Return the (X, Y) coordinate for the center point of the cell that contains the specified text.  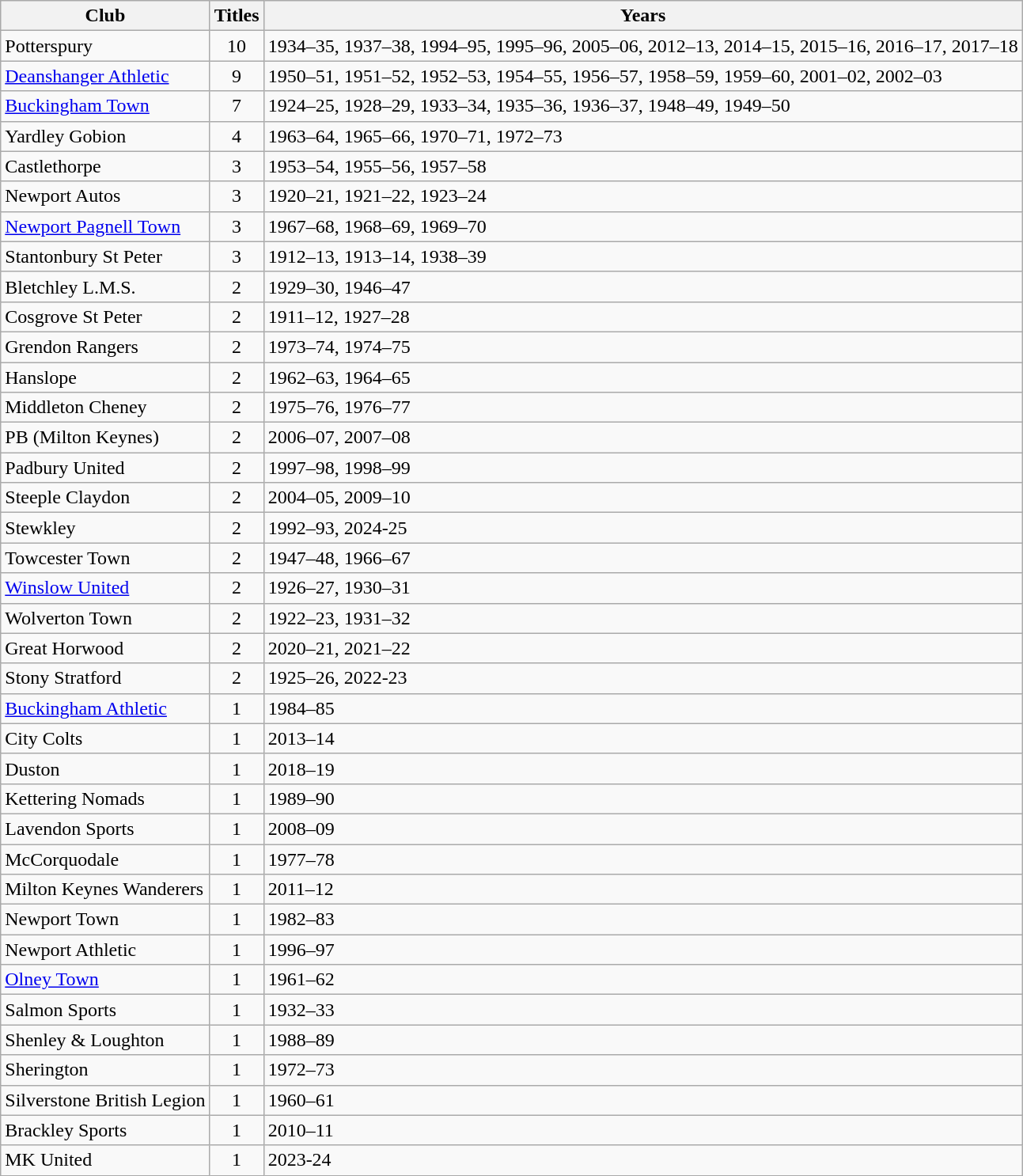
Stony Stratford (105, 678)
2018–19 (642, 768)
City Colts (105, 738)
Years (642, 16)
Newport Autos (105, 196)
Lavendon Sports (105, 829)
Towcester Town (105, 558)
1925–26, 2022-23 (642, 678)
2006–07, 2007–08 (642, 438)
1982–83 (642, 920)
1920–21, 1921–22, 1923–24 (642, 196)
1997–98, 1998–99 (642, 468)
1950–51, 1951–52, 1952–53, 1954–55, 1956–57, 1958–59, 1959–60, 2001–02, 2002–03 (642, 76)
Olney Town (105, 980)
Yardley Gobion (105, 136)
Kettering Nomads (105, 799)
10 (237, 46)
Titles (237, 16)
4 (237, 136)
1967–68, 1968–69, 1969–70 (642, 226)
Grendon Rangers (105, 347)
Deanshanger Athletic (105, 76)
1989–90 (642, 799)
1953–54, 1955–56, 1957–58 (642, 166)
1960–61 (642, 1100)
Potterspury (105, 46)
2004–05, 2009–10 (642, 498)
7 (237, 106)
Salmon Sports (105, 1010)
Buckingham Athletic (105, 708)
2013–14 (642, 738)
9 (237, 76)
Castlethorpe (105, 166)
1929–30, 1946–47 (642, 286)
1972–73 (642, 1070)
Shenley & Loughton (105, 1040)
1973–74, 1974–75 (642, 347)
1922–23, 1931–32 (642, 618)
Silverstone British Legion (105, 1100)
2011–12 (642, 890)
Newport Town (105, 920)
Milton Keynes Wanderers (105, 890)
2008–09 (642, 829)
Duston (105, 768)
Bletchley L.M.S. (105, 286)
Stewkley (105, 528)
Winslow United (105, 588)
1924–25, 1928–29, 1933–34, 1935–36, 1936–37, 1948–49, 1949–50 (642, 106)
1961–62 (642, 980)
Buckingham Town (105, 106)
1932–33 (642, 1010)
2020–21, 2021–22 (642, 648)
Padbury United (105, 468)
1992–93, 2024-25 (642, 528)
1912–13, 1913–14, 1938–39 (642, 256)
1934–35, 1937–38, 1994–95, 1995–96, 2005–06, 2012–13, 2014–15, 2015–16, 2016–17, 2017–18 (642, 46)
Newport Pagnell Town (105, 226)
1984–85 (642, 708)
1996–97 (642, 950)
Sherington (105, 1070)
2010–11 (642, 1130)
Middleton Cheney (105, 408)
1988–89 (642, 1040)
Steeple Claydon (105, 498)
McCorquodale (105, 859)
Brackley Sports (105, 1130)
Cosgrove St Peter (105, 317)
PB (Milton Keynes) (105, 438)
1963–64, 1965–66, 1970–71, 1972–73 (642, 136)
1962–63, 1964–65 (642, 377)
Stantonbury St Peter (105, 256)
Newport Athletic (105, 950)
Club (105, 16)
2023-24 (642, 1160)
1975–76, 1976–77 (642, 408)
Great Horwood (105, 648)
1926–27, 1930–31 (642, 588)
1977–78 (642, 859)
1911–12, 1927–28 (642, 317)
1947–48, 1966–67 (642, 558)
Hanslope (105, 377)
MK United (105, 1160)
Wolverton Town (105, 618)
